Return the (x, y) coordinate for the center point of the cell that contains the specified text.  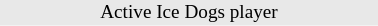
Active Ice Dogs player (189, 13)
